Capture the cell that displays the provided text and extract its (X, Y) central coordinate. 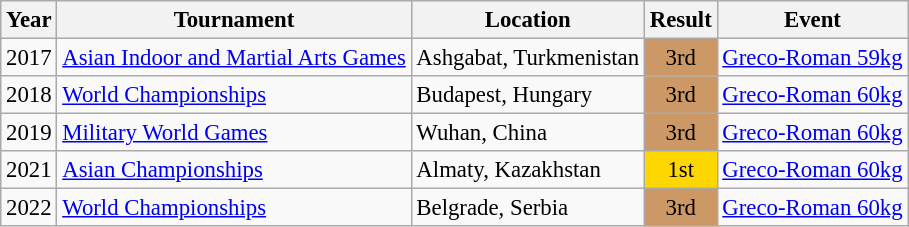
Wuhan, China (528, 133)
2018 (29, 95)
Year (29, 20)
Location (528, 20)
Event (812, 20)
2019 (29, 133)
Asian Championships (234, 170)
2017 (29, 58)
Military World Games (234, 133)
2021 (29, 170)
Greco-Roman 59kg (812, 58)
2022 (29, 208)
Belgrade, Serbia (528, 208)
Result (680, 20)
Asian Indoor and Martial Arts Games (234, 58)
Budapest, Hungary (528, 95)
Tournament (234, 20)
Almaty, Kazakhstan (528, 170)
Ashgabat, Turkmenistan (528, 58)
1st (680, 170)
